Provide the [X, Y] coordinate of the cell's center where the given text is located.  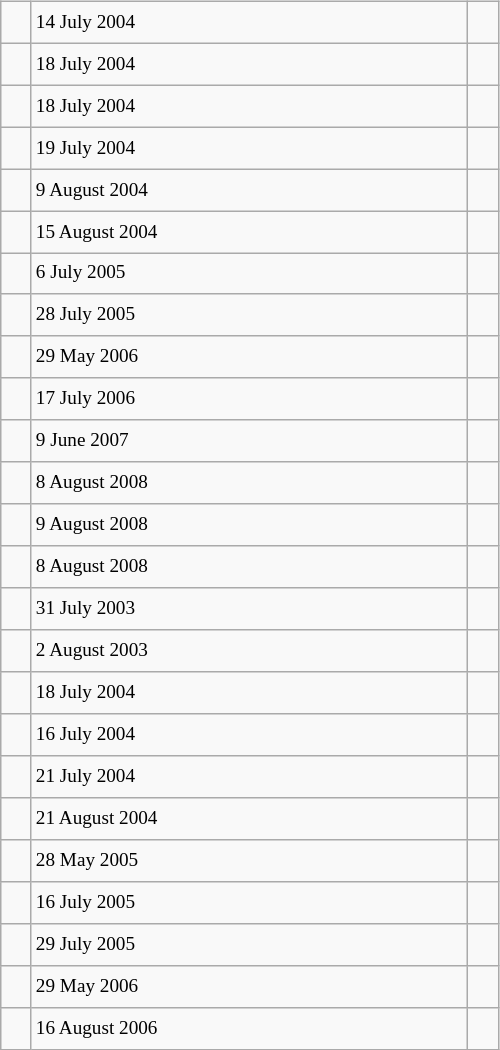
14 July 2004 [250, 22]
28 July 2005 [250, 315]
19 July 2004 [250, 148]
16 July 2005 [250, 902]
17 July 2006 [250, 399]
21 August 2004 [250, 819]
29 July 2005 [250, 944]
16 August 2006 [250, 1028]
28 May 2005 [250, 861]
9 June 2007 [250, 441]
9 August 2008 [250, 525]
21 July 2004 [250, 777]
15 August 2004 [250, 232]
9 August 2004 [250, 190]
2 August 2003 [250, 651]
16 July 2004 [250, 735]
31 July 2003 [250, 609]
6 July 2005 [250, 274]
